Determine the [X, Y] coordinate at the center of the cell enclosing the given text.  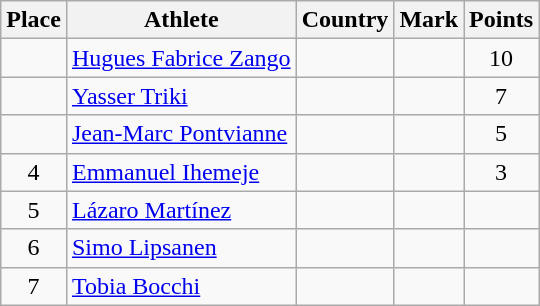
Tobia Bocchi [181, 286]
Athlete [181, 20]
Simo Lipsanen [181, 248]
Place [34, 20]
Lázaro Martínez [181, 210]
Hugues Fabrice Zango [181, 58]
Emmanuel Ihemeje [181, 172]
Mark [429, 20]
4 [34, 172]
Country [345, 20]
Jean-Marc Pontvianne [181, 134]
Yasser Triki [181, 96]
3 [502, 172]
Points [502, 20]
6 [34, 248]
10 [502, 58]
